Locate the cell with the specified text and output its [x, y] center coordinate. 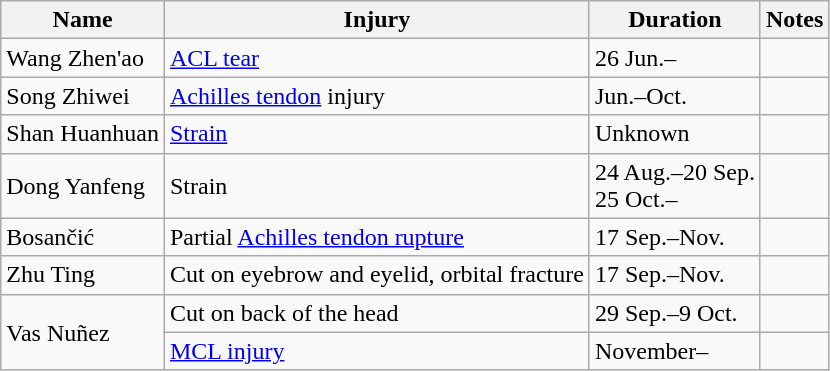
Name [83, 20]
Duration [674, 20]
Unknown [674, 134]
MCL injury [376, 351]
24 Aug.–20 Sep.25 Oct.– [674, 186]
Dong Yanfeng [83, 186]
Cut on back of the head [376, 313]
29 Sep.–9 Oct. [674, 313]
Partial Achilles tendon rupture [376, 237]
26 Jun.– [674, 58]
November– [674, 351]
ACL tear [376, 58]
Jun.–Oct. [674, 96]
Wang Zhen'ao [83, 58]
Achilles tendon injury [376, 96]
Bosančić [83, 237]
Cut on eyebrow and eyelid, orbital fracture [376, 275]
Zhu Ting [83, 275]
Vas Nuñez [83, 332]
Injury [376, 20]
Notes [794, 20]
Shan Huanhuan [83, 134]
Song Zhiwei [83, 96]
